Scan for the cell matching the given text and deliver its [X, Y] coordinate at center. 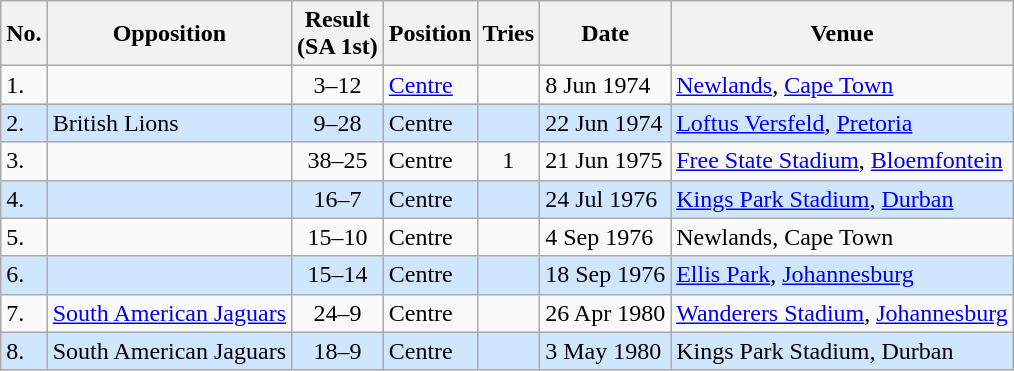
British Lions [169, 123]
24 Jul 1976 [606, 199]
Date [606, 34]
8 Jun 1974 [606, 85]
Loftus Versfeld, Pretoria [842, 123]
Tries [508, 34]
15–14 [338, 275]
Venue [842, 34]
1. [24, 85]
22 Jun 1974 [606, 123]
Free State Stadium, Bloemfontein [842, 161]
16–7 [338, 199]
4 Sep 1976 [606, 237]
7. [24, 313]
6. [24, 275]
18–9 [338, 351]
Position [430, 34]
18 Sep 1976 [606, 275]
15–10 [338, 237]
9–28 [338, 123]
No. [24, 34]
Ellis Park, Johannesburg [842, 275]
8. [24, 351]
Opposition [169, 34]
4. [24, 199]
21 Jun 1975 [606, 161]
3 May 1980 [606, 351]
26 Apr 1980 [606, 313]
3. [24, 161]
38–25 [338, 161]
3–12 [338, 85]
2. [24, 123]
5. [24, 237]
1 [508, 161]
Result(SA 1st) [338, 34]
24–9 [338, 313]
Wanderers Stadium, Johannesburg [842, 313]
